Locate the cell with the specified text and output its [x, y] center coordinate. 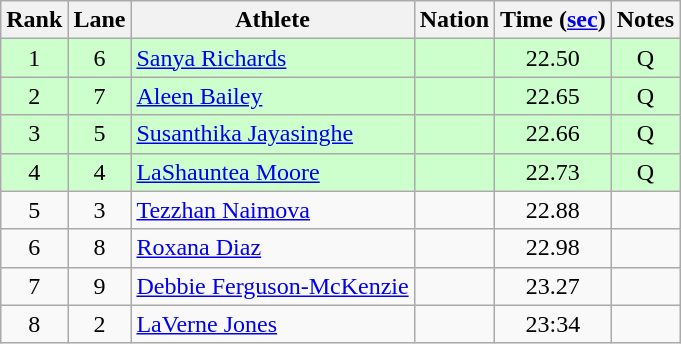
Sanya Richards [272, 58]
22.50 [554, 58]
Debbie Ferguson-McKenzie [272, 286]
22.66 [554, 134]
23:34 [554, 324]
LaVerne Jones [272, 324]
22.73 [554, 172]
9 [100, 286]
Roxana Diaz [272, 248]
22.65 [554, 96]
23.27 [554, 286]
LaShauntea Moore [272, 172]
Rank [34, 20]
Time (sec) [554, 20]
1 [34, 58]
Susanthika Jayasinghe [272, 134]
Aleen Bailey [272, 96]
22.98 [554, 248]
22.88 [554, 210]
Tezzhan Naimova [272, 210]
Lane [100, 20]
Athlete [272, 20]
Nation [454, 20]
Notes [645, 20]
